Capture the cell that displays the provided text and extract its [X, Y] central coordinate. 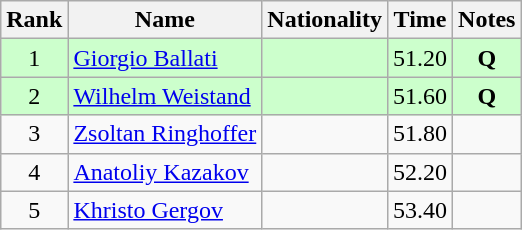
3 [34, 134]
Time [420, 20]
5 [34, 210]
Giorgio Ballati [165, 58]
Rank [34, 20]
Nationality [325, 20]
Notes [487, 20]
Anatoliy Kazakov [165, 172]
51.80 [420, 134]
51.20 [420, 58]
Wilhelm Weistand [165, 96]
2 [34, 96]
52.20 [420, 172]
4 [34, 172]
1 [34, 58]
Name [165, 20]
53.40 [420, 210]
51.60 [420, 96]
Khristo Gergov [165, 210]
Zsoltan Ringhoffer [165, 134]
